Return [x, y] of the center of cell containing provided text 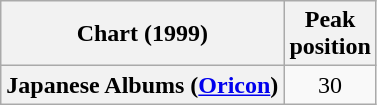
Chart (1999) [142, 34]
Japanese Albums (Oricon) [142, 85]
30 [330, 85]
Peak position [330, 34]
